Locate the cell with the specified text and output its [x, y] center coordinate. 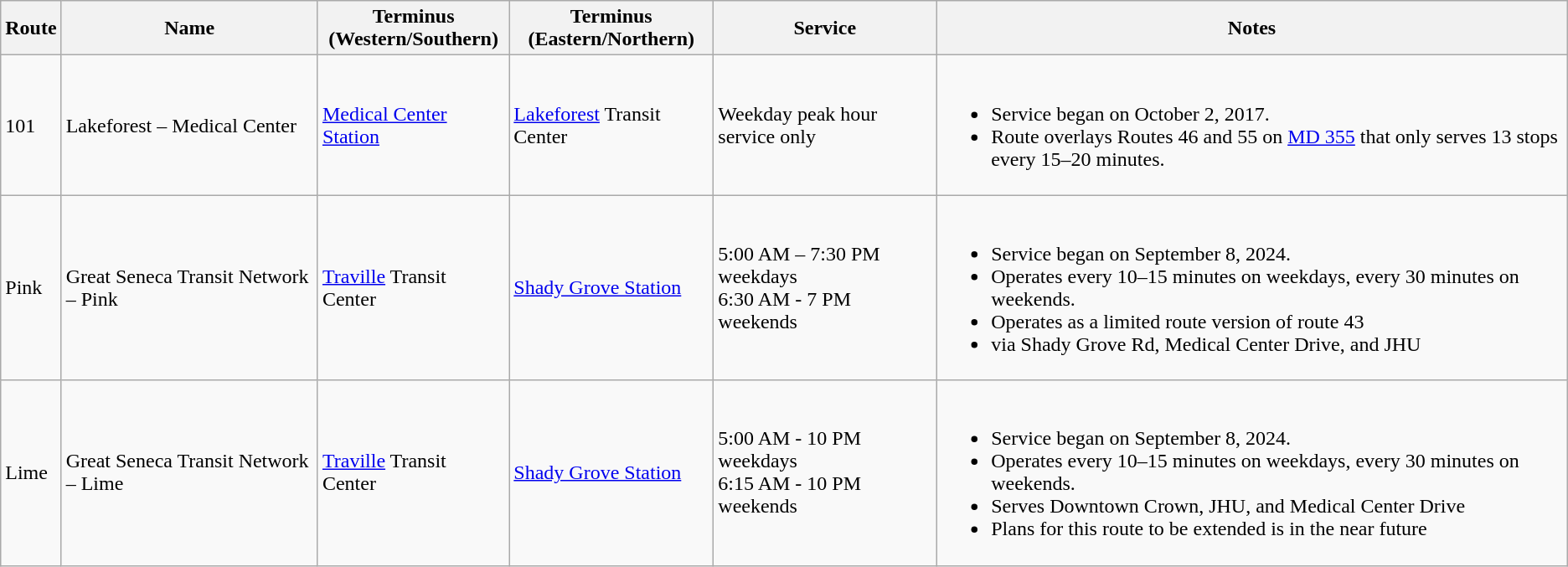
Notes [1252, 28]
Great Seneca Transit Network – Lime [189, 472]
Lakeforest Transit Center [611, 126]
Medical Center Station [413, 126]
5:00 AM – 7:30 PM weekdays6:30 AM - 7 PM weekends [825, 288]
Service [825, 28]
Lakeforest – Medical Center [189, 126]
Terminus (Western/Southern) [413, 28]
101 [31, 126]
Terminus(Eastern/Northern) [611, 28]
Service began on October 2, 2017.Route overlays Routes 46 and 55 on MD 355 that only serves 13 stops every 15–20 minutes. [1252, 126]
5:00 AM - 10 PM weekdays6:15 AM - 10 PM weekends [825, 472]
Pink [31, 288]
Great Seneca Transit Network – Pink [189, 288]
Route [31, 28]
Weekday peak hour service only [825, 126]
Name [189, 28]
Lime [31, 472]
